Return [X, Y] of the center of cell containing provided text 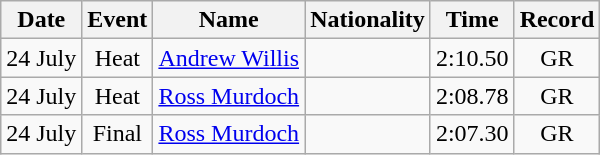
Date [42, 20]
Andrew Willis [229, 58]
2:10.50 [472, 58]
Nationality [368, 20]
2:07.30 [472, 134]
Record [557, 20]
Time [472, 20]
Name [229, 20]
2:08.78 [472, 96]
Event [118, 20]
Final [118, 134]
